Determine the [X, Y] coordinate at the center of the cell enclosing the given text.  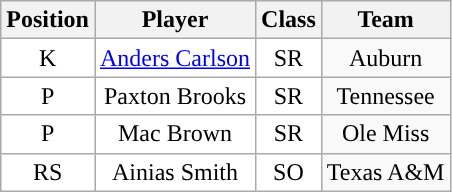
K [48, 58]
Ole Miss [386, 134]
Team [386, 20]
SO [289, 172]
Class [289, 20]
Tennessee [386, 96]
Ainias Smith [174, 172]
Mac Brown [174, 134]
Auburn [386, 58]
RS [48, 172]
Player [174, 20]
Anders Carlson [174, 58]
Position [48, 20]
Paxton Brooks [174, 96]
Texas A&M [386, 172]
